Return the [x, y] coordinate for the center point of the cell that contains the specified text.  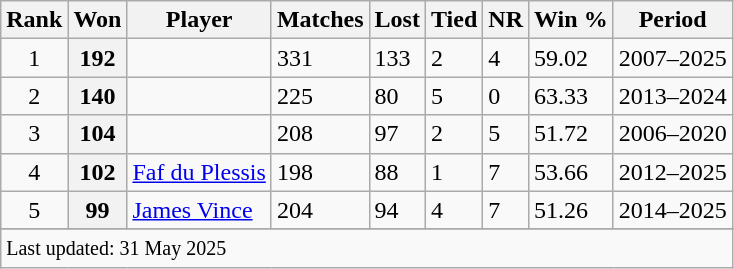
102 [98, 172]
208 [320, 134]
Last updated: 31 May 2025 [366, 248]
Player [199, 20]
198 [320, 172]
Rank [34, 20]
204 [320, 210]
Lost [397, 20]
2013–2024 [672, 96]
51.72 [572, 134]
Period [672, 20]
192 [98, 58]
59.02 [572, 58]
140 [98, 96]
104 [98, 134]
NR [506, 20]
Win % [572, 20]
James Vince [199, 210]
88 [397, 172]
Matches [320, 20]
2006–2020 [672, 134]
Won [98, 20]
51.26 [572, 210]
133 [397, 58]
99 [98, 210]
0 [506, 96]
53.66 [572, 172]
Faf du Plessis [199, 172]
331 [320, 58]
225 [320, 96]
2014–2025 [672, 210]
63.33 [572, 96]
97 [397, 134]
94 [397, 210]
Tied [454, 20]
2007–2025 [672, 58]
80 [397, 96]
2012–2025 [672, 172]
3 [34, 134]
